Determine the [X, Y] coordinate at the center of the cell enclosing the given text.  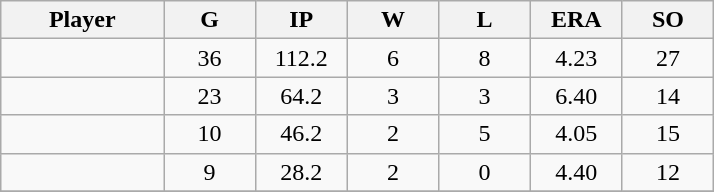
46.2 [301, 134]
W [393, 20]
27 [668, 58]
112.2 [301, 58]
ERA [576, 20]
SO [668, 20]
Player [82, 20]
4.40 [576, 172]
0 [485, 172]
6 [393, 58]
10 [210, 134]
IP [301, 20]
4.05 [576, 134]
6.40 [576, 96]
15 [668, 134]
36 [210, 58]
8 [485, 58]
14 [668, 96]
9 [210, 172]
5 [485, 134]
12 [668, 172]
L [485, 20]
23 [210, 96]
G [210, 20]
4.23 [576, 58]
28.2 [301, 172]
64.2 [301, 96]
